Determine the [x, y] coordinate at the center of the cell enclosing the given text.  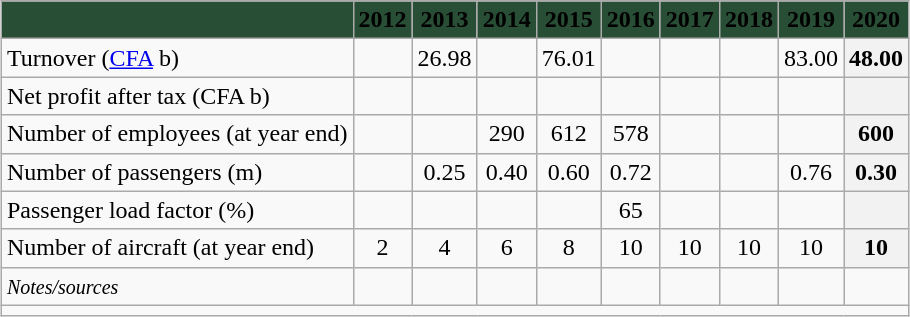
2017 [690, 20]
Number of employees (at year end) [177, 134]
Passenger load factor (%) [177, 210]
8 [568, 248]
2020 [876, 20]
48.00 [876, 58]
578 [630, 134]
2014 [506, 20]
76.01 [568, 58]
0.60 [568, 172]
0.25 [444, 172]
83.00 [810, 58]
2016 [630, 20]
290 [506, 134]
2012 [382, 20]
2013 [444, 20]
4 [444, 248]
0.76 [810, 172]
Net profit after tax (CFA b) [177, 96]
Number of aircraft (at year end) [177, 248]
26.98 [444, 58]
2 [382, 248]
6 [506, 248]
0.72 [630, 172]
Turnover (CFA b) [177, 58]
0.40 [506, 172]
2015 [568, 20]
2019 [810, 20]
65 [630, 210]
Number of passengers (m) [177, 172]
0.30 [876, 172]
Notes/sources [177, 286]
600 [876, 134]
612 [568, 134]
2018 [748, 20]
